Provide the [x, y] coordinate of the cell's center where the given text is located.  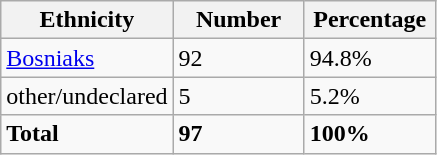
94.8% [370, 58]
Number [238, 20]
Percentage [370, 20]
other/undeclared [87, 96]
5.2% [370, 96]
Total [87, 134]
Ethnicity [87, 20]
97 [238, 134]
92 [238, 58]
5 [238, 96]
100% [370, 134]
Bosniaks [87, 58]
